For the text-containing cell, return its midpoint in (X, Y) coordinate format. 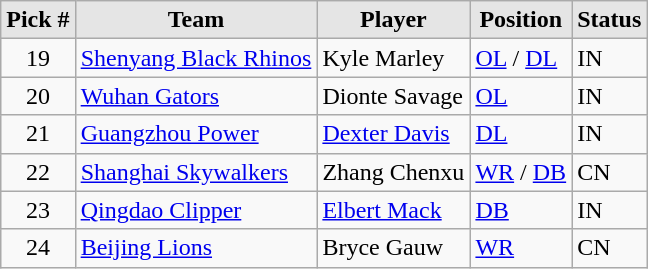
Guangzhou Power (196, 134)
Dionte Savage (394, 96)
Beijing Lions (196, 248)
Shanghai Skywalkers (196, 172)
Bryce Gauw (394, 248)
19 (38, 58)
Zhang Chenxu (394, 172)
OL (521, 96)
Position (521, 20)
Shenyang Black Rhinos (196, 58)
Dexter Davis (394, 134)
Team (196, 20)
WR / DB (521, 172)
DB (521, 210)
Pick # (38, 20)
OL / DL (521, 58)
22 (38, 172)
DL (521, 134)
WR (521, 248)
Status (610, 20)
Kyle Marley (394, 58)
Qingdao Clipper (196, 210)
Player (394, 20)
23 (38, 210)
24 (38, 248)
20 (38, 96)
21 (38, 134)
Elbert Mack (394, 210)
Wuhan Gators (196, 96)
